Determine the (x, y) coordinate at the center of the cell enclosing the given text.  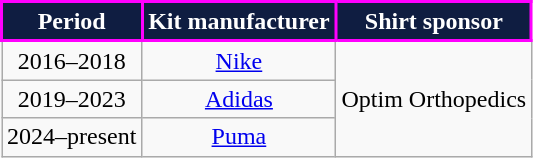
2016–2018 (72, 60)
2019–2023 (72, 99)
2024–present (72, 137)
Puma (239, 137)
Nike (239, 60)
Optim Orthopedics (434, 98)
Shirt sponsor (434, 22)
Adidas (239, 99)
Kit manufacturer (239, 22)
Period (72, 22)
